Capture the cell that displays the provided text and extract its (X, Y) central coordinate. 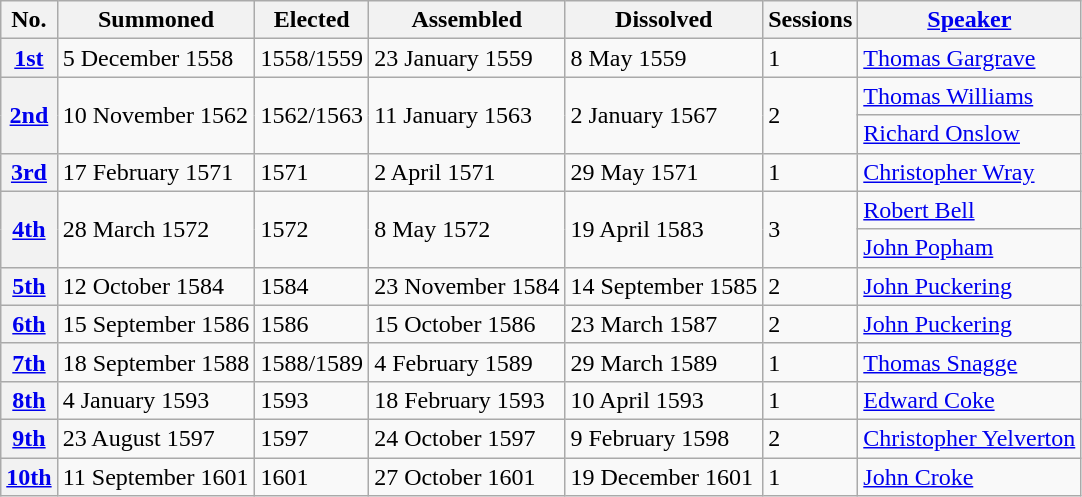
1584 (312, 286)
17 February 1571 (156, 172)
8th (29, 400)
1st (29, 58)
1588/1589 (312, 362)
5th (29, 286)
8 May 1572 (467, 229)
19 April 1583 (664, 229)
9th (29, 438)
Robert Bell (970, 210)
23 August 1597 (156, 438)
8 May 1559 (664, 58)
John Croke (970, 477)
1601 (312, 477)
1558/1559 (312, 58)
12 October 1584 (156, 286)
No. (29, 20)
5 December 1558 (156, 58)
23 January 1559 (467, 58)
1572 (312, 229)
3 (810, 229)
Assembled (467, 20)
1562/1563 (312, 115)
Thomas Williams (970, 96)
19 December 1601 (664, 477)
15 October 1586 (467, 324)
14 September 1585 (664, 286)
1571 (312, 172)
27 October 1601 (467, 477)
Elected (312, 20)
11 September 1601 (156, 477)
Christopher Wray (970, 172)
28 March 1572 (156, 229)
10 November 1562 (156, 115)
10th (29, 477)
Thomas Gargrave (970, 58)
23 March 1587 (664, 324)
10 April 1593 (664, 400)
29 May 1571 (664, 172)
2nd (29, 115)
7th (29, 362)
18 February 1593 (467, 400)
6th (29, 324)
2 January 1567 (664, 115)
1597 (312, 438)
Thomas Snagge (970, 362)
1586 (312, 324)
Edward Coke (970, 400)
15 September 1586 (156, 324)
Speaker (970, 20)
1593 (312, 400)
2 April 1571 (467, 172)
4th (29, 229)
Christopher Yelverton (970, 438)
John Popham (970, 248)
11 January 1563 (467, 115)
Richard Onslow (970, 134)
4 February 1589 (467, 362)
24 October 1597 (467, 438)
4 January 1593 (156, 400)
Summoned (156, 20)
29 March 1589 (664, 362)
18 September 1588 (156, 362)
23 November 1584 (467, 286)
3rd (29, 172)
9 February 1598 (664, 438)
Sessions (810, 20)
Dissolved (664, 20)
